Output the [x, y] coordinate of the center of the cell containing the given text.  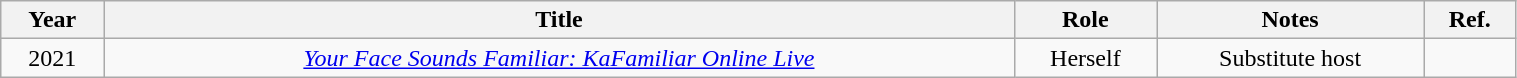
Ref. [1470, 20]
Notes [1290, 20]
Year [52, 20]
Your Face Sounds Familiar: KaFamiliar Online Live [559, 58]
Role [1085, 20]
2021 [52, 58]
Substitute host [1290, 58]
Herself [1085, 58]
Title [559, 20]
